Find where the given text appears and provide that cell's center as [X, Y] coordinate. 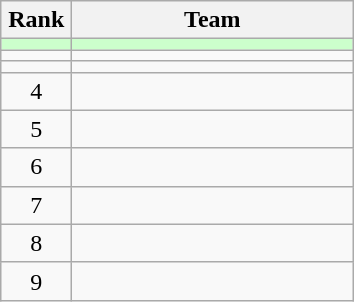
6 [36, 167]
Team [212, 20]
7 [36, 205]
8 [36, 243]
9 [36, 281]
4 [36, 91]
5 [36, 129]
Rank [36, 20]
